Return the [X, Y] coordinate for the center point of the cell that contains the specified text.  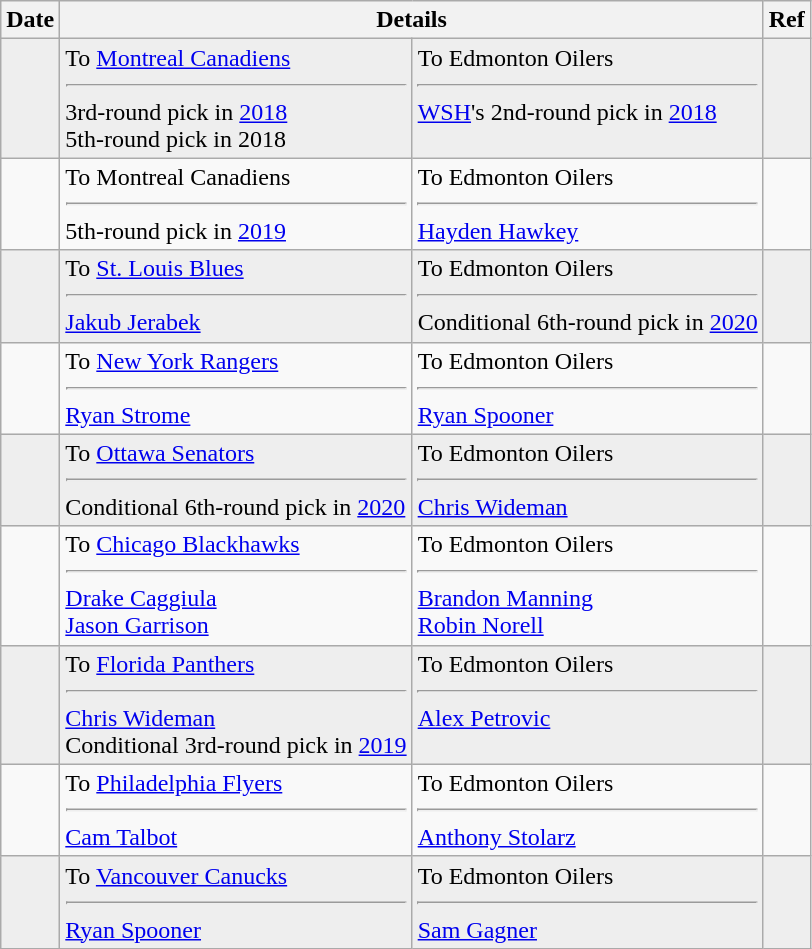
To St. Louis BluesJakub Jerabek [236, 296]
To Edmonton OilersBrandon ManningRobin Norell [588, 586]
To Edmonton OilersSam Gagner [588, 902]
Ref [786, 20]
To Edmonton OilersWSH's 2nd-round pick in 2018 [588, 98]
To Chicago BlackhawksDrake CaggiulaJason Garrison [236, 586]
To Philadelphia FlyersCam Talbot [236, 810]
To Florida PanthersChris WidemanConditional 3rd-round pick in 2019 [236, 704]
To Edmonton OilersHayden Hawkey [588, 204]
To Montreal Canadiens5th-round pick in 2019 [236, 204]
Date [30, 20]
Details [412, 20]
To Ottawa SenatorsConditional 6th-round pick in 2020 [236, 480]
To Edmonton OilersChris Wideman [588, 480]
To Edmonton OilersRyan Spooner [588, 388]
To Montreal Canadiens3rd-round pick in 20185th-round pick in 2018 [236, 98]
To New York RangersRyan Strome [236, 388]
To Edmonton OilersAnthony Stolarz [588, 810]
To Edmonton OilersAlex Petrovic [588, 704]
To Edmonton OilersConditional 6th-round pick in 2020 [588, 296]
To Vancouver CanucksRyan Spooner [236, 902]
